Return [x, y] of the center of cell containing provided text 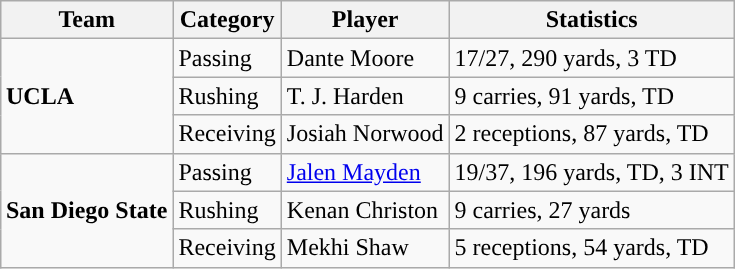
Mekhi Shaw [365, 248]
Statistics [592, 20]
17/27, 290 yards, 3 TD [592, 58]
T. J. Harden [365, 96]
UCLA [86, 96]
2 receptions, 87 yards, TD [592, 134]
5 receptions, 54 yards, TD [592, 248]
Josiah Norwood [365, 134]
Kenan Christon [365, 210]
Category [227, 20]
Dante Moore [365, 58]
9 carries, 91 yards, TD [592, 96]
San Diego State [86, 210]
Jalen Mayden [365, 172]
Player [365, 20]
19/37, 196 yards, TD, 3 INT [592, 172]
Team [86, 20]
9 carries, 27 yards [592, 210]
